Identify which cell holds the provided text, then report its (X, Y) central coordinate. 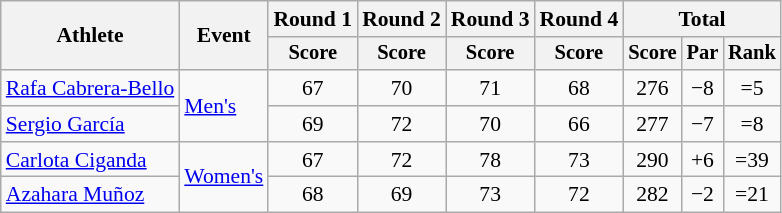
Rafa Cabrera-Bello (90, 88)
+6 (703, 160)
Women's (224, 178)
Event (224, 36)
−8 (703, 88)
276 (652, 88)
282 (652, 195)
78 (490, 160)
=5 (752, 88)
Athlete (90, 36)
Men's (224, 106)
Carlota Ciganda (90, 160)
=8 (752, 124)
−7 (703, 124)
−2 (703, 195)
Total (702, 19)
Round 3 (490, 19)
Round 1 (312, 19)
=39 (752, 160)
Par (703, 54)
Rank (752, 54)
71 (490, 88)
66 (580, 124)
277 (652, 124)
Sergio García (90, 124)
Round 4 (580, 19)
290 (652, 160)
Round 2 (402, 19)
Azahara Muñoz (90, 195)
=21 (752, 195)
